Pinpoint the cell where the given text exists, returning its (X, Y) midpoint coordinate. 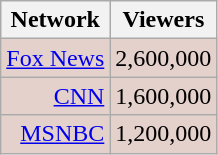
1,200,000 (164, 134)
Fox News (56, 58)
Network (56, 20)
MSNBC (56, 134)
2,600,000 (164, 58)
Viewers (164, 20)
CNN (56, 96)
1,600,000 (164, 96)
